Provide the [X, Y] coordinate of the cell's center where the given text is located.  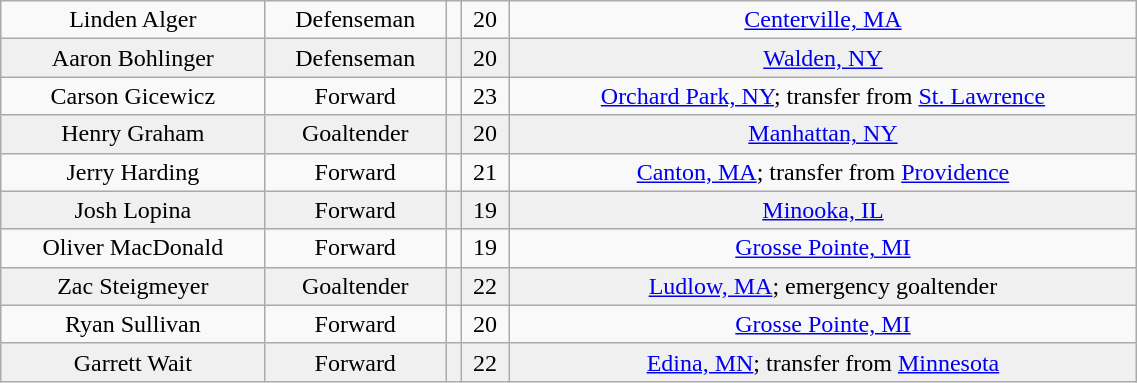
23 [485, 96]
Walden, NY [823, 58]
Orchard Park, NY; transfer from St. Lawrence [823, 96]
Aaron Bohlinger [133, 58]
Henry Graham [133, 134]
Minooka, IL [823, 210]
Manhattan, NY [823, 134]
Ryan Sullivan [133, 324]
Jerry Harding [133, 172]
Oliver MacDonald [133, 248]
Zac Steigmeyer [133, 286]
Canton, MA; transfer from Providence [823, 172]
Garrett Wait [133, 362]
Centerville, MA [823, 20]
Edina, MN; transfer from Minnesota [823, 362]
Carson Gicewicz [133, 96]
Josh Lopina [133, 210]
Linden Alger [133, 20]
21 [485, 172]
Ludlow, MA; emergency goaltender [823, 286]
